From the cell containing the given text, extract its center point as [X, Y] coordinate. 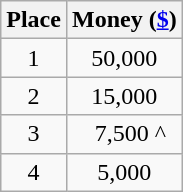
1 [34, 58]
4 [34, 172]
3 [34, 134]
50,000 [124, 58]
7,500 ^ [124, 134]
Money ($) [124, 20]
2 [34, 96]
5,000 [124, 172]
Place [34, 20]
15,000 [124, 96]
